Provide the (X, Y) coordinate of the cell's center where the given text is located.  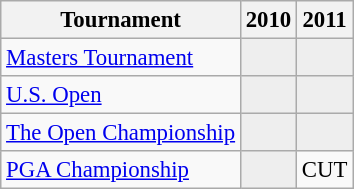
The Open Championship (121, 133)
CUT (325, 170)
Masters Tournament (121, 58)
2010 (268, 20)
U.S. Open (121, 95)
2011 (325, 20)
Tournament (121, 20)
PGA Championship (121, 170)
